Return (X, Y) of the center of cell containing provided text 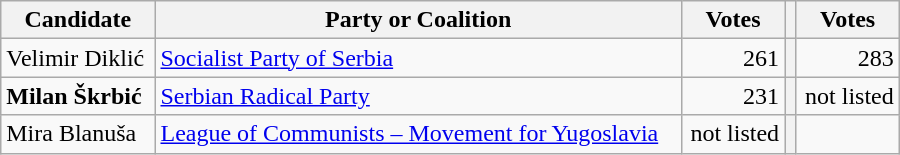
Serbian Radical Party (418, 96)
Socialist Party of Serbia (418, 58)
Milan Škrbić (78, 96)
261 (732, 58)
283 (848, 58)
231 (732, 96)
Party or Coalition (418, 20)
Velimir Diklić (78, 58)
League of Communists – Movement for Yugoslavia (418, 134)
Mira Blanuša (78, 134)
Candidate (78, 20)
